Extract the (x, y) coordinate from the center of the cell holding the provided text.  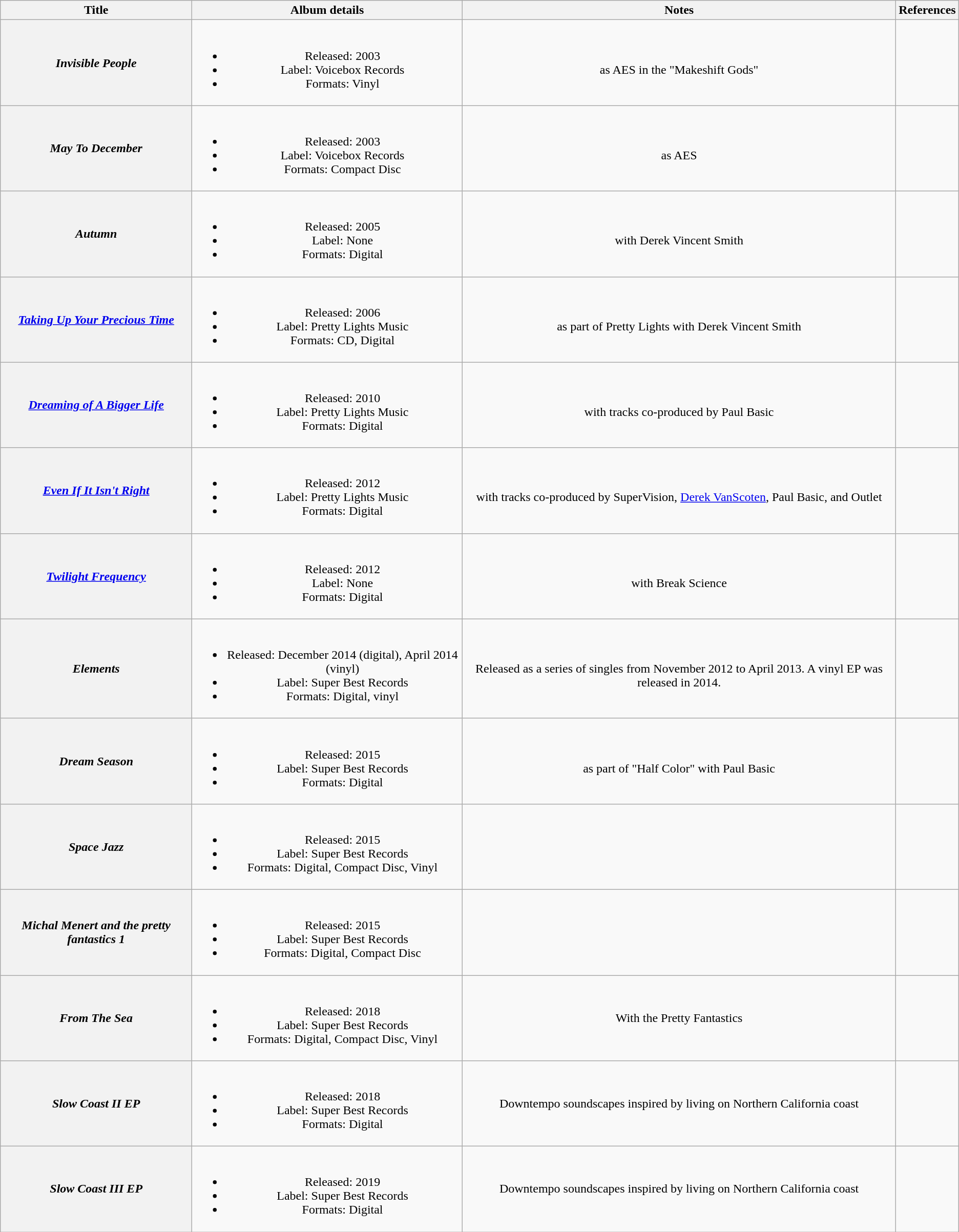
References (927, 10)
Michal Menert and the pretty fantastics 1 (96, 932)
as AES in the "Makeshift Gods" (679, 62)
with tracks co-produced by Paul Basic (679, 405)
Released: 2018Label: Super Best RecordsFormats: Digital (327, 1103)
Autumn (96, 234)
Slow Coast II EP (96, 1103)
Released: 2015Label: Super Best RecordsFormats: Digital, Compact Disc (327, 932)
Released: 2012Label: NoneFormats: Digital (327, 576)
Space Jazz (96, 846)
Released: 2003Label: Voicebox RecordsFormats: Vinyl (327, 62)
with Break Science (679, 576)
Dreaming of A Bigger Life (96, 405)
Elements (96, 669)
Released: December 2014 (digital), April 2014 (vinyl)Label: Super Best RecordsFormats: Digital, vinyl (327, 669)
Title (96, 10)
Twilight Frequency (96, 576)
as part of Pretty Lights with Derek Vincent Smith (679, 320)
Released: 2018Label: Super Best RecordsFormats: Digital, Compact Disc, Vinyl (327, 1018)
as AES (679, 149)
Even If It Isn't Right (96, 491)
with Derek Vincent Smith (679, 234)
as part of "Half Color" with Paul Basic (679, 761)
Dream Season (96, 761)
From The Sea (96, 1018)
Released: 2005Label: NoneFormats: Digital (327, 234)
Taking Up Your Precious Time (96, 320)
Released: 2019Label: Super Best RecordsFormats: Digital (327, 1189)
Album details (327, 10)
Released: 2015Label: Super Best RecordsFormats: Digital, Compact Disc, Vinyl (327, 846)
Released: 2012Label: Pretty Lights MusicFormats: Digital (327, 491)
Released: 2015Label: Super Best RecordsFormats: Digital (327, 761)
Released as a series of singles from November 2012 to April 2013. A vinyl EP was released in 2014. (679, 669)
Notes (679, 10)
Released: 2010Label: Pretty Lights MusicFormats: Digital (327, 405)
May To December (96, 149)
Released: 2006Label: Pretty Lights MusicFormats: CD, Digital (327, 320)
Released: 2003Label: Voicebox RecordsFormats: Compact Disc (327, 149)
with tracks co-produced by SuperVision, Derek VanScoten, Paul Basic, and Outlet (679, 491)
With the Pretty Fantastics (679, 1018)
Invisible People (96, 62)
Slow Coast III EP (96, 1189)
